Pinpoint the cell where the given text exists, returning its (x, y) midpoint coordinate. 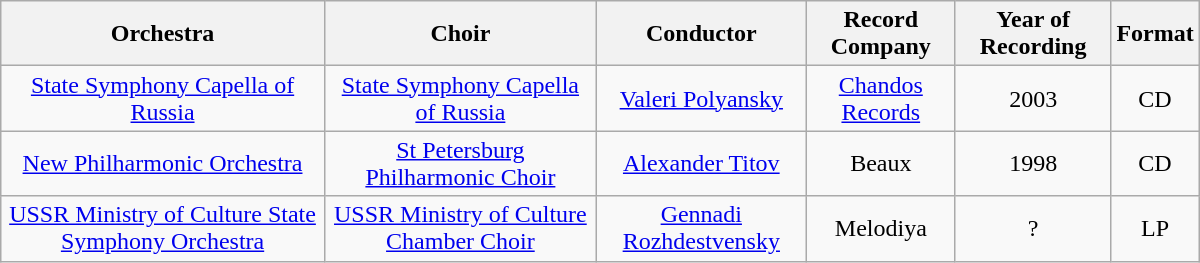
Chandos Records (880, 98)
Choir (460, 34)
New Philharmonic Orchestra (163, 164)
USSR Ministry of Culture State Symphony Orchestra (163, 228)
Format (1155, 34)
1998 (1032, 164)
Conductor (701, 34)
LP (1155, 228)
Record Company (880, 34)
? (1032, 228)
Year of Recording (1032, 34)
Alexander Titov (701, 164)
Orchestra (163, 34)
USSR Ministry of Culture Chamber Choir (460, 228)
Valeri Polyansky (701, 98)
Beaux (880, 164)
St Petersburg Philharmonic Choir (460, 164)
2003 (1032, 98)
Melodiya (880, 228)
Gennadi Rozhdestvensky (701, 228)
